Extract the [x, y] coordinate from the center of the cell holding the provided text.  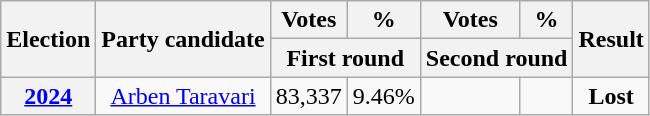
Second round [496, 58]
Party candidate [183, 39]
Result [611, 39]
9.46% [384, 96]
Lost [611, 96]
First round [345, 58]
2024 [48, 96]
83,337 [308, 96]
Election [48, 39]
Arben Taravari [183, 96]
